Capture the cell that displays the provided text and extract its [X, Y] central coordinate. 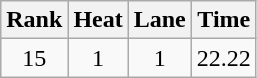
Rank [34, 20]
Lane [160, 20]
15 [34, 58]
22.22 [224, 58]
Heat [98, 20]
Time [224, 20]
